Locate the cell with the specified text and output its [x, y] center coordinate. 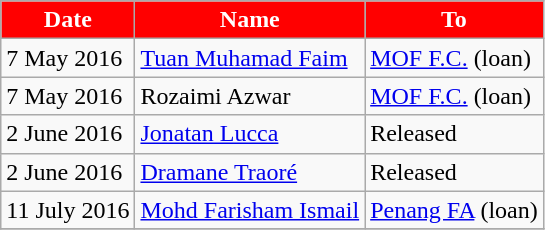
Jonatan Lucca [250, 134]
Penang FA (loan) [454, 210]
Tuan Muhamad Faim [250, 58]
Rozaimi Azwar [250, 96]
11 July 2016 [68, 210]
Name [250, 20]
Dramane Traoré [250, 172]
Mohd Farisham Ismail [250, 210]
To [454, 20]
Date [68, 20]
